Detect which cell encompasses the target text, then output its [x, y] center coordinate. 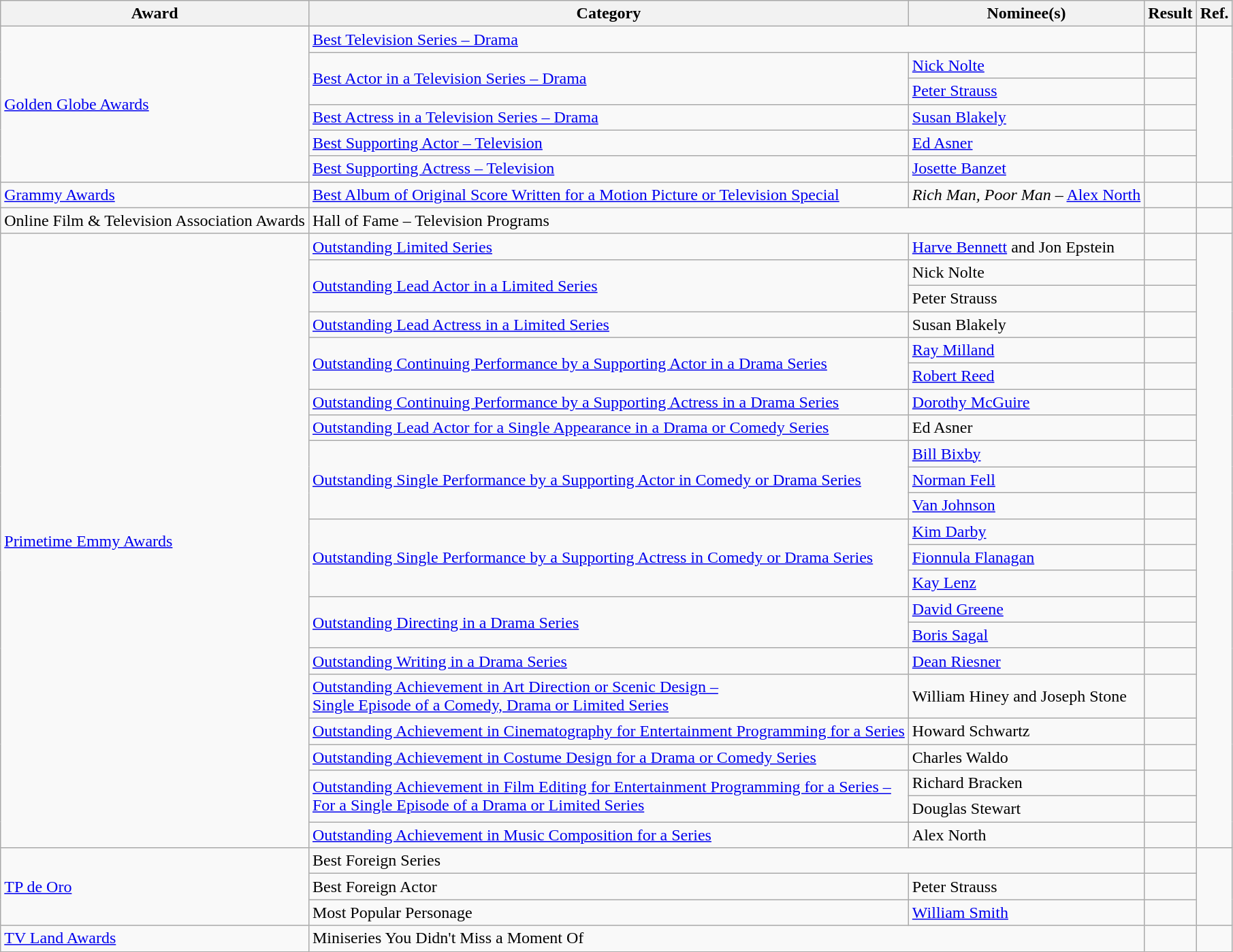
Outstanding Directing in a Drama Series [609, 622]
Outstanding Lead Actor for a Single Appearance in a Drama or Comedy Series [609, 428]
Best Supporting Actress – Television [609, 169]
Best Actress in a Television Series – Drama [609, 117]
Best Supporting Actor – Television [609, 143]
Douglas Stewart [1026, 809]
Grammy Awards [155, 195]
Result [1170, 14]
Best Foreign Actor [609, 887]
Outstanding Achievement in Film Editing for Entertainment Programming for a Series – For a Single Episode of a Drama or Limited Series [609, 796]
Ref. [1215, 14]
Robert Reed [1026, 376]
Miniseries You Didn't Miss a Moment Of [726, 938]
Alex North [1026, 835]
William Hiney and Joseph Stone [1026, 695]
Outstanding Achievement in Cinematography for Entertainment Programming for a Series [609, 731]
Nominee(s) [1026, 14]
Van Johnson [1026, 506]
TV Land Awards [155, 938]
Outstanding Writing in a Drama Series [609, 661]
Outstanding Single Performance by a Supporting Actress in Comedy or Drama Series [609, 557]
Dorothy McGuire [1026, 402]
Primetime Emmy Awards [155, 540]
Outstanding Lead Actor in a Limited Series [609, 285]
Outstanding Achievement in Music Composition for a Series [609, 835]
William Smith [1026, 913]
Outstanding Achievement in Costume Design for a Drama or Comedy Series [609, 757]
Best Actor in a Television Series – Drama [609, 78]
Most Popular Personage [609, 913]
Online Film & Television Association Awards [155, 220]
Award [155, 14]
Dean Riesner [1026, 661]
David Greene [1026, 609]
Outstanding Limited Series [609, 246]
Best Album of Original Score Written for a Motion Picture or Television Special [609, 195]
Golden Globe Awards [155, 104]
Boris Sagal [1026, 635]
Kim Darby [1026, 531]
Kay Lenz [1026, 583]
Outstanding Single Performance by a Supporting Actor in Comedy or Drama Series [609, 480]
Bill Bixby [1026, 454]
Outstanding Achievement in Art Direction or Scenic Design – Single Episode of a Comedy, Drama or Limited Series [609, 695]
Outstanding Continuing Performance by a Supporting Actress in a Drama Series [609, 402]
Hall of Fame – Television Programs [726, 220]
Ray Milland [1026, 350]
Charles Waldo [1026, 757]
Richard Bracken [1026, 783]
Josette Banzet [1026, 169]
Norman Fell [1026, 480]
Harve Bennett and Jon Epstein [1026, 246]
Category [609, 14]
Outstanding Lead Actress in a Limited Series [609, 325]
Best Television Series – Drama [726, 39]
Best Foreign Series [726, 861]
TP de Oro [155, 887]
Fionnula Flanagan [1026, 557]
Rich Man, Poor Man – Alex North [1026, 195]
Outstanding Continuing Performance by a Supporting Actor in a Drama Series [609, 363]
Howard Schwartz [1026, 731]
